Search for the cell housing the specified text and yield its (x, y) center coordinate. 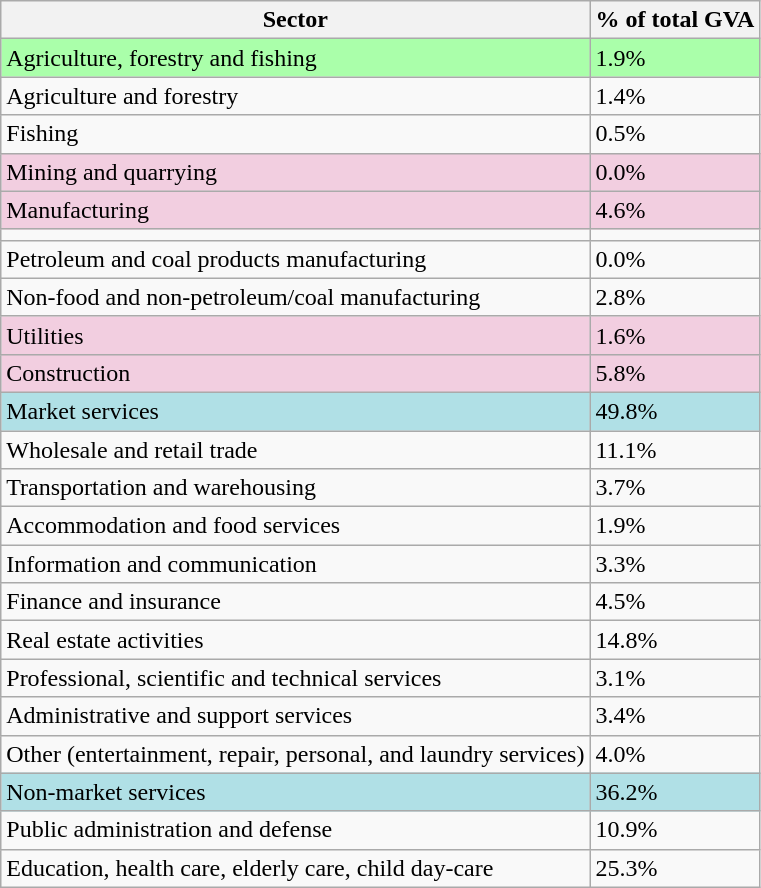
0.5% (675, 134)
Accommodation and food services (296, 526)
3.7% (675, 488)
Transportation and warehousing (296, 488)
Public administration and defense (296, 830)
Education, health care, elderly care, child day-care (296, 868)
3.1% (675, 678)
Finance and insurance (296, 602)
Utilities (296, 335)
4.5% (675, 602)
11.1% (675, 449)
4.0% (675, 754)
1.6% (675, 335)
Professional, scientific and technical services (296, 678)
10.9% (675, 830)
1.4% (675, 96)
Agriculture, forestry and fishing (296, 58)
Agriculture and forestry (296, 96)
% of total GVA (675, 20)
Real estate activities (296, 640)
Information and communication (296, 564)
Administrative and support services (296, 716)
2.8% (675, 297)
Market services (296, 411)
Construction (296, 373)
14.8% (675, 640)
Fishing (296, 134)
Manufacturing (296, 210)
Wholesale and retail trade (296, 449)
5.8% (675, 373)
49.8% (675, 411)
Sector (296, 20)
Non-market services (296, 792)
3.4% (675, 716)
Mining and quarrying (296, 172)
3.3% (675, 564)
4.6% (675, 210)
Petroleum and coal products manufacturing (296, 259)
Non-food and non-petroleum/coal manufacturing (296, 297)
Other (entertainment, repair, personal, and laundry services) (296, 754)
36.2% (675, 792)
25.3% (675, 868)
